Identify which cell holds the provided text, then report its (x, y) central coordinate. 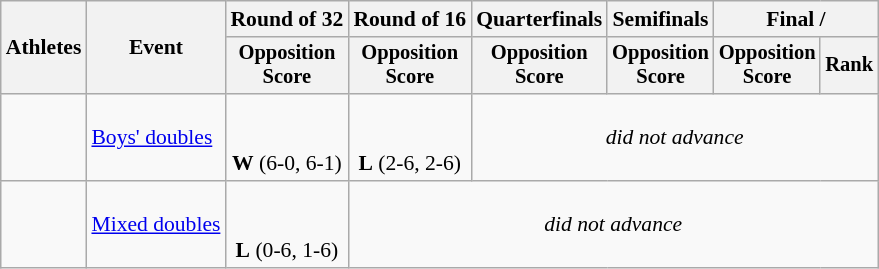
L (2-6, 2-6) (410, 138)
Rank (849, 66)
W (6-0, 6-1) (286, 138)
Mixed doubles (156, 224)
L (0-6, 1-6) (286, 224)
Final / (796, 19)
Quarterfinals (539, 19)
Athletes (44, 48)
Event (156, 48)
Round of 32 (286, 19)
Round of 16 (410, 19)
Boys' doubles (156, 138)
Semifinals (660, 19)
